Return the (X, Y) coordinate for the center point of the cell that contains the specified text.  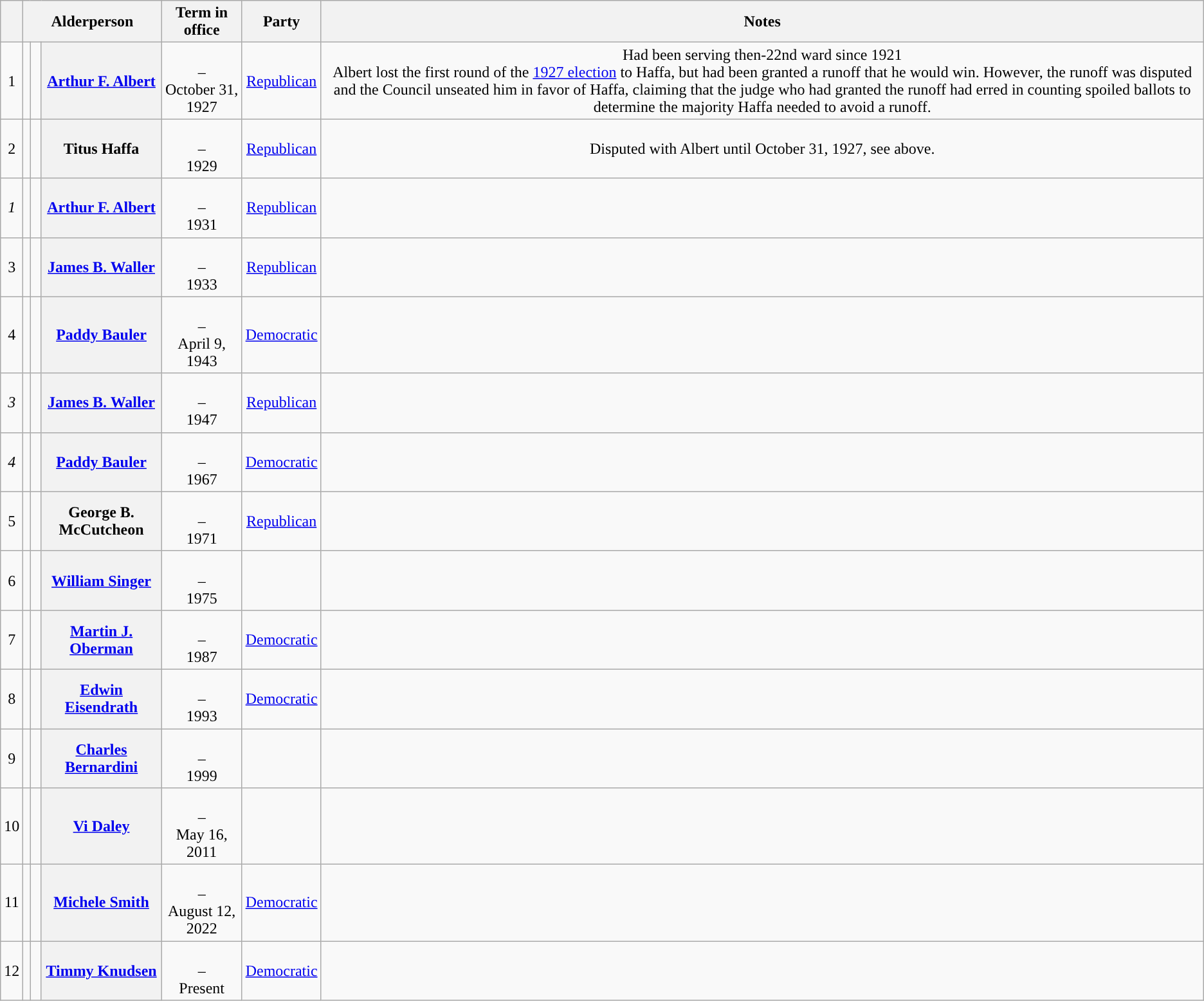
Vi Daley (102, 826)
–1933 (202, 267)
Term in office (202, 22)
Martin J. Oberman (102, 639)
Titus Haffa (102, 149)
Edwin Eisendrath (102, 699)
11 (12, 903)
9 (12, 758)
George B. McCutcheon (102, 521)
Disputed with Albert until October 31, 1927, see above. (762, 149)
–1999 (202, 758)
–1947 (202, 403)
Michele Smith (102, 903)
–August 12, 2022 (202, 903)
–1975 (202, 580)
William Singer (102, 580)
5 (12, 521)
6 (12, 580)
–1929 (202, 149)
–1931 (202, 208)
–1967 (202, 462)
–April 9, 1943 (202, 335)
Charles Bernardini (102, 758)
12 (12, 971)
Timmy Knudsen (102, 971)
–1971 (202, 521)
Alderperson (93, 22)
8 (12, 699)
–1987 (202, 639)
Notes (762, 22)
Party (282, 22)
–October 31, 1927 (202, 81)
7 (12, 639)
–1993 (202, 699)
10 (12, 826)
–May 16, 2011 (202, 826)
–Present (202, 971)
2 (12, 149)
